Provide the (x, y) coordinate of the cell's center where the given text is located.  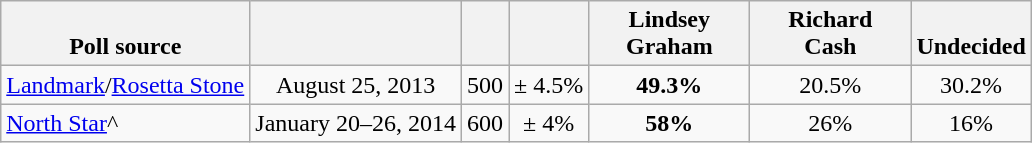
20.5% (830, 85)
58% (670, 123)
26% (830, 123)
Landmark/Rosetta Stone (126, 85)
49.3% (670, 85)
North Star^ (126, 123)
LindseyGraham (670, 34)
January 20–26, 2014 (356, 123)
16% (971, 123)
Undecided (971, 34)
± 4.5% (549, 85)
500 (484, 85)
± 4% (549, 123)
RichardCash (830, 34)
August 25, 2013 (356, 85)
600 (484, 123)
Poll source (126, 34)
30.2% (971, 85)
